Extract the [x, y] coordinate from the center of the cell holding the provided text.  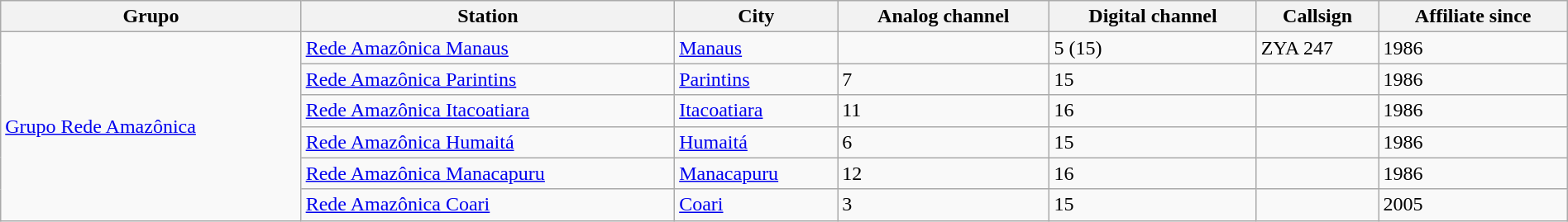
Coari [756, 205]
City [756, 17]
Rede Amazônica Manacapuru [488, 173]
11 [944, 111]
2005 [1473, 205]
7 [944, 79]
Callsign [1317, 17]
Grupo [151, 17]
Manacapuru [756, 173]
Humaitá [756, 142]
Station [488, 17]
Analog channel [944, 17]
6 [944, 142]
Digital channel [1153, 17]
Affiliate since [1473, 17]
Grupo Rede Amazônica [151, 126]
Rede Amazônica Itacoatiara [488, 111]
Rede Amazônica Coari [488, 205]
3 [944, 205]
5 (15) [1153, 48]
Parintins [756, 79]
Itacoatiara [756, 111]
ZYA 247 [1317, 48]
Rede Amazônica Parintins [488, 79]
12 [944, 173]
Rede Amazônica Manaus [488, 48]
Manaus [756, 48]
Rede Amazônica Humaitá [488, 142]
